Return [x, y] of the center of cell containing provided text 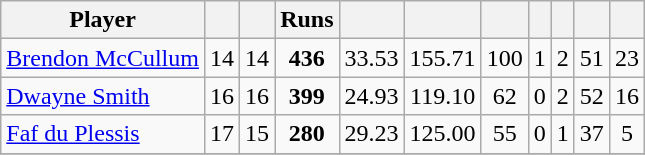
29.23 [372, 134]
62 [504, 96]
Player [103, 20]
5 [626, 134]
436 [307, 58]
33.53 [372, 58]
119.10 [442, 96]
24.93 [372, 96]
125.00 [442, 134]
52 [592, 96]
55 [504, 134]
280 [307, 134]
51 [592, 58]
15 [258, 134]
155.71 [442, 58]
37 [592, 134]
Faf du Plessis [103, 134]
23 [626, 58]
Runs [307, 20]
Brendon McCullum [103, 58]
Dwayne Smith [103, 96]
399 [307, 96]
17 [222, 134]
100 [504, 58]
